Identify which cell holds the provided text, then report its (X, Y) central coordinate. 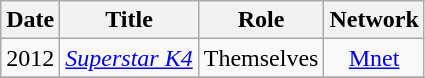
Network (374, 20)
2012 (30, 58)
Themselves (261, 58)
Title (129, 20)
Superstar K4 (129, 58)
Role (261, 20)
Mnet (374, 58)
Date (30, 20)
